Pinpoint the cell where the given text exists, returning its (X, Y) midpoint coordinate. 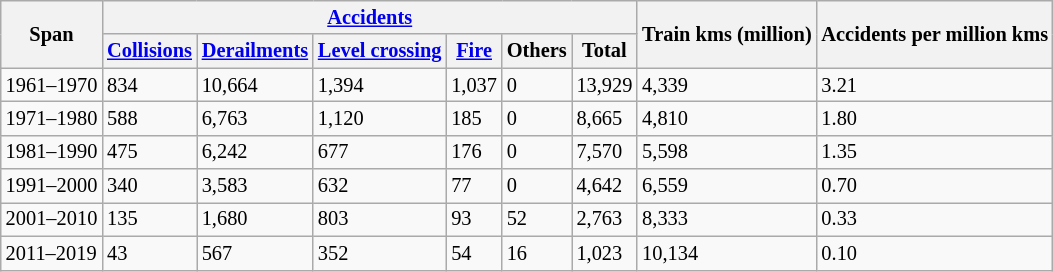
1,120 (380, 118)
Level crossing (380, 51)
0.33 (935, 219)
16 (537, 253)
1,023 (605, 253)
185 (474, 118)
135 (150, 219)
Derailments (255, 51)
52 (537, 219)
Total (605, 51)
43 (150, 253)
567 (255, 253)
632 (380, 186)
1971–1980 (52, 118)
352 (380, 253)
475 (150, 152)
Span (52, 34)
0.10 (935, 253)
1,037 (474, 85)
6,559 (726, 186)
6,242 (255, 152)
13,929 (605, 85)
Train kms (million) (726, 34)
1961–1970 (52, 85)
Others (537, 51)
1.80 (935, 118)
677 (380, 152)
4,642 (605, 186)
Fire (474, 51)
93 (474, 219)
Collisions (150, 51)
Accidents (370, 17)
5,598 (726, 152)
4,810 (726, 118)
1981–1990 (52, 152)
7,570 (605, 152)
10,664 (255, 85)
10,134 (726, 253)
0.70 (935, 186)
6,763 (255, 118)
54 (474, 253)
340 (150, 186)
77 (474, 186)
4,339 (726, 85)
2011–2019 (52, 253)
1991–2000 (52, 186)
8,333 (726, 219)
588 (150, 118)
1,680 (255, 219)
1.35 (935, 152)
Accidents per million kms (935, 34)
176 (474, 152)
3.21 (935, 85)
803 (380, 219)
3,583 (255, 186)
8,665 (605, 118)
834 (150, 85)
2001–2010 (52, 219)
1,394 (380, 85)
2,763 (605, 219)
